From the cell containing the given text, extract its center point as (X, Y) coordinate. 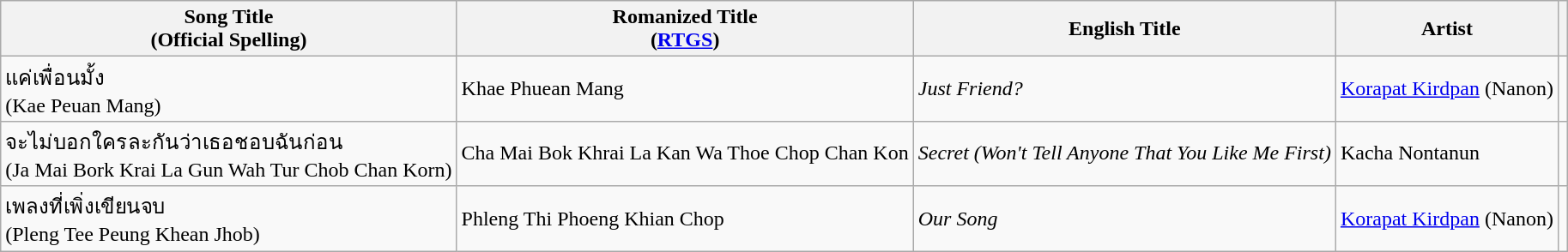
Khae Phuean Mang (685, 89)
English Title (1124, 29)
Phleng Thi Phoeng Khian Chop (685, 219)
Artist (1447, 29)
Just Friend? (1124, 89)
Cha Mai Bok Khrai La Kan Wa Thoe Chop Chan Kon (685, 153)
Kacha Nontanun (1447, 153)
แค่เพื่อนมั้ง(Kae Peuan Mang) (228, 89)
Secret (Won't Tell Anyone That You Like Me First) (1124, 153)
Song Title(Official Spelling) (228, 29)
เพลงที่เพิ่งเขียนจบ(Pleng Tee Peung Khean Jhob) (228, 219)
Romanized Title(RTGS) (685, 29)
Our Song (1124, 219)
จะไม่บอกใครละกันว่าเธอชอบฉันก่อน(Ja Mai Bork Krai La Gun Wah Tur Chob Chan Korn) (228, 153)
